For the text-containing cell, return its midpoint in [x, y] coordinate format. 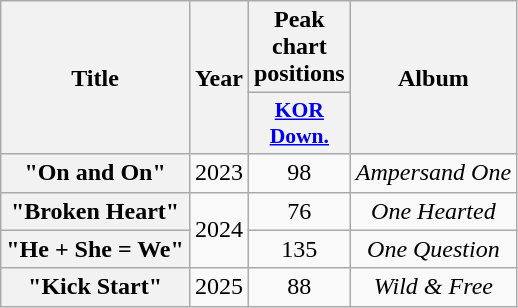
Album [433, 78]
98 [299, 173]
"He + She = We" [96, 249]
One Question [433, 249]
135 [299, 249]
Peak chart positions [299, 47]
"Broken Heart" [96, 211]
88 [299, 287]
KOR Down. [299, 124]
"On and On" [96, 173]
Ampersand One [433, 173]
Wild & Free [433, 287]
Title [96, 78]
76 [299, 211]
2023 [218, 173]
One Hearted [433, 211]
"Kick Start" [96, 287]
Year [218, 78]
2025 [218, 287]
2024 [218, 230]
